Find where the given text appears and provide that cell's center as (x, y) coordinate. 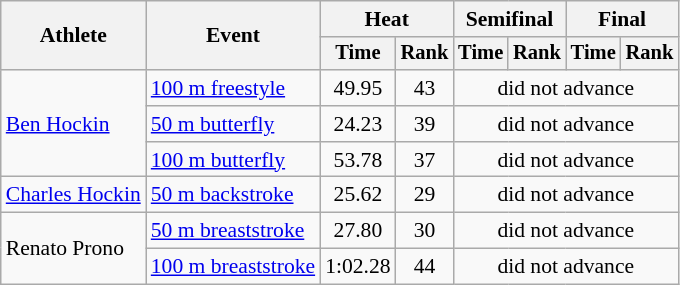
24.23 (358, 124)
43 (425, 88)
53.78 (358, 160)
50 m breaststroke (233, 231)
50 m backstroke (233, 195)
Athlete (74, 36)
27.80 (358, 231)
100 m butterfly (233, 160)
Ben Hockin (74, 124)
Semifinal (509, 19)
25.62 (358, 195)
49.95 (358, 88)
100 m breaststroke (233, 267)
100 m freestyle (233, 88)
39 (425, 124)
Renato Prono (74, 248)
Event (233, 36)
44 (425, 267)
30 (425, 231)
50 m butterfly (233, 124)
Heat (386, 19)
Final (622, 19)
37 (425, 160)
29 (425, 195)
1:02.28 (358, 267)
Charles Hockin (74, 195)
